Scan for the cell matching the given text and deliver its (X, Y) coordinate at center. 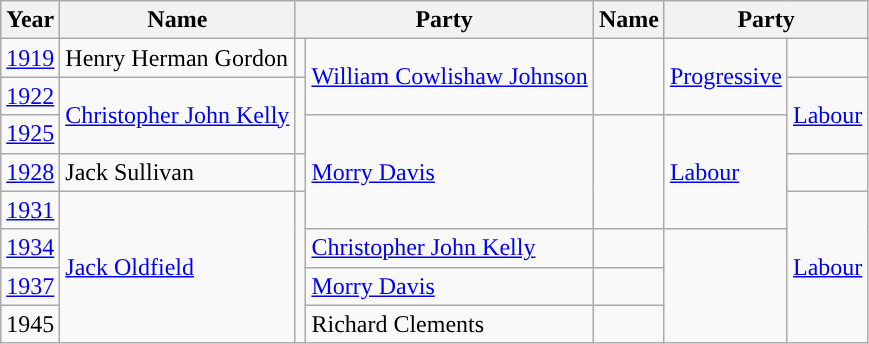
1919 (30, 58)
Richard Clements (450, 324)
Progressive (726, 77)
1937 (30, 286)
Henry Herman Gordon (178, 58)
1925 (30, 134)
Jack Sullivan (178, 172)
1928 (30, 172)
1931 (30, 210)
1934 (30, 248)
Jack Oldfield (178, 267)
1945 (30, 324)
1922 (30, 96)
Year (30, 20)
William Cowlishaw Johnson (450, 77)
